Identify which cell holds the provided text, then report its [X, Y] central coordinate. 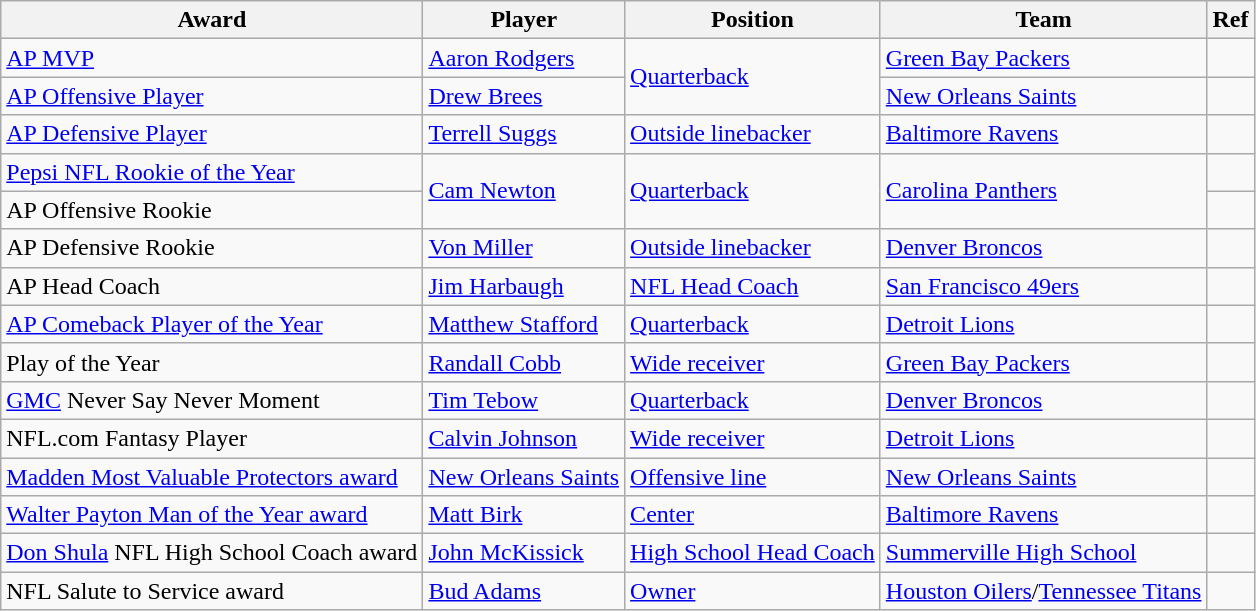
Offensive line [753, 477]
NFL.com Fantasy Player [212, 438]
AP Head Coach [212, 286]
Matthew Stafford [524, 324]
Center [753, 515]
Ref [1230, 20]
GMC Never Say Never Moment [212, 400]
Bud Adams [524, 591]
Matt Birk [524, 515]
Player [524, 20]
Pepsi NFL Rookie of the Year [212, 172]
Terrell Suggs [524, 134]
Summerville High School [1044, 553]
Tim Tebow [524, 400]
Madden Most Valuable Protectors award [212, 477]
AP Offensive Rookie [212, 210]
AP Defensive Rookie [212, 248]
Owner [753, 591]
Aaron Rodgers [524, 58]
Jim Harbaugh [524, 286]
Cam Newton [524, 191]
Award [212, 20]
High School Head Coach [753, 553]
John McKissick [524, 553]
Von Miller [524, 248]
AP MVP [212, 58]
Position [753, 20]
Don Shula NFL High School Coach award [212, 553]
Carolina Panthers [1044, 191]
Play of the Year [212, 362]
NFL Head Coach [753, 286]
San Francisco 49ers [1044, 286]
Walter Payton Man of the Year award [212, 515]
Drew Brees [524, 96]
AP Comeback Player of the Year [212, 324]
Calvin Johnson [524, 438]
Team [1044, 20]
Randall Cobb [524, 362]
AP Offensive Player [212, 96]
AP Defensive Player [212, 134]
Houston Oilers/Tennessee Titans [1044, 591]
NFL Salute to Service award [212, 591]
